Pinpoint the cell where the given text exists, returning its [x, y] midpoint coordinate. 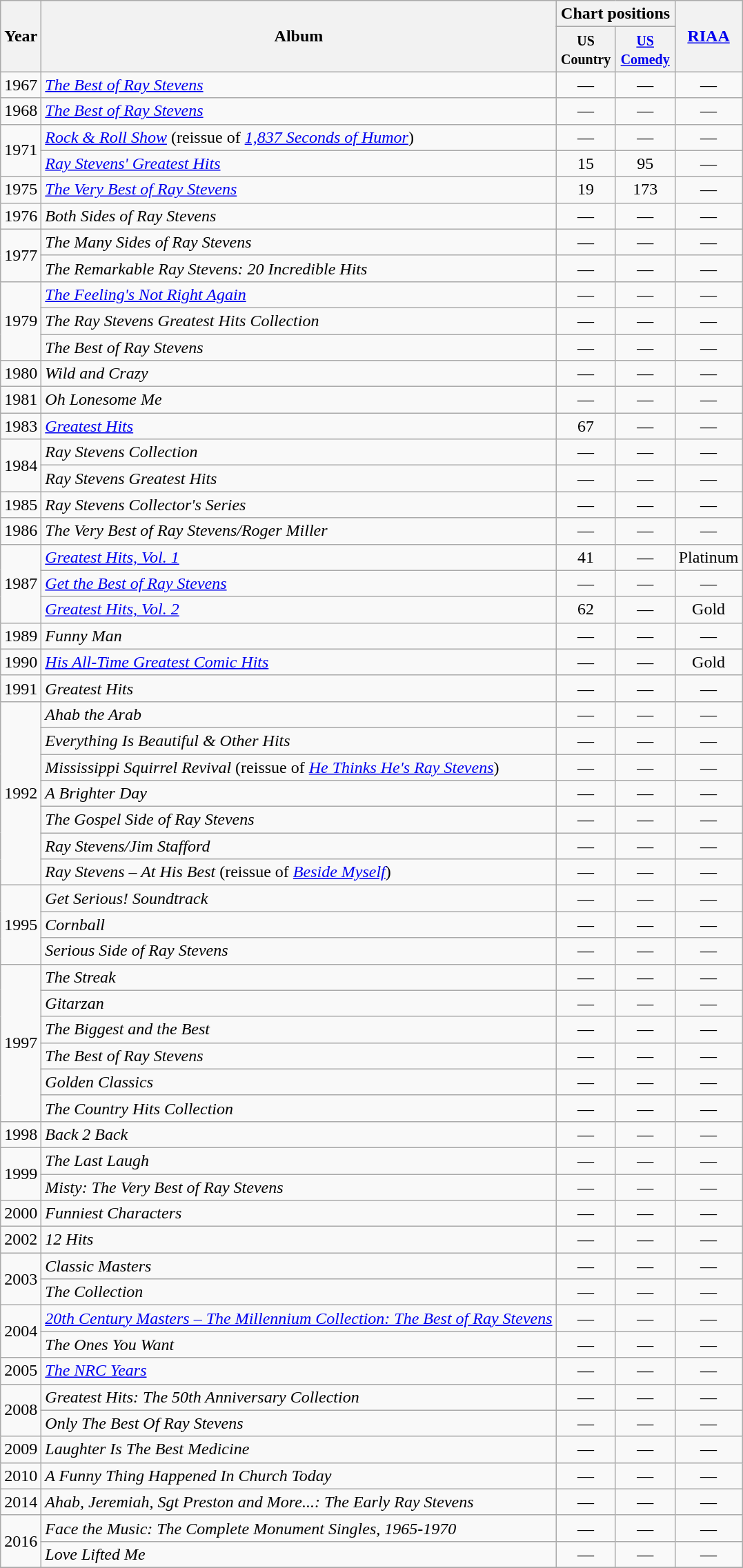
Greatest Hits, Vol. 2 [299, 610]
1971 [21, 150]
Ray Stevens Greatest Hits [299, 479]
Everything Is Beautiful & Other Hits [299, 741]
1975 [21, 190]
Get the Best of Ray Stevens [299, 583]
The Ones You Want [299, 1345]
Funny Man [299, 636]
2002 [21, 1240]
12 Hits [299, 1240]
Both Sides of Ray Stevens [299, 216]
2014 [21, 1502]
Chart positions [615, 14]
1987 [21, 583]
1986 [21, 531]
Greatest Hits: The 50th Anniversary Collection [299, 1397]
Oh Lonesome Me [299, 400]
Greatest Hits, Vol. 1 [299, 557]
Back 2 Back [299, 1134]
A Funny Thing Happened In Church Today [299, 1476]
1998 [21, 1134]
Ray Stevens/Jim Stafford [299, 846]
The NRC Years [299, 1371]
Wild and Crazy [299, 374]
2009 [21, 1449]
Love Lifted Me [299, 1554]
Face the Music: The Complete Monument Singles, 1965-1970 [299, 1528]
Ahab the Arab [299, 714]
The Very Best of Ray Stevens [299, 190]
RIAA [709, 36]
Ray Stevens' Greatest Hits [299, 163]
1992 [21, 793]
The Streak [299, 977]
173 [645, 190]
Mississippi Squirrel Revival (reissue of He Thinks He's Ray Stevens) [299, 767]
2000 [21, 1214]
The Feeling's Not Right Again [299, 294]
2004 [21, 1331]
1999 [21, 1174]
41 [586, 557]
19 [586, 190]
1990 [21, 662]
The Many Sides of Ray Stevens [299, 242]
Cornball [299, 925]
15 [586, 163]
The Country Hits Collection [299, 1108]
2010 [21, 1476]
Golden Classics [299, 1082]
2008 [21, 1410]
Get Serious! Soundtrack [299, 898]
1976 [21, 216]
Album [299, 36]
US Country [586, 50]
1984 [21, 465]
The Ray Stevens Greatest Hits Collection [299, 321]
US Comedy [645, 50]
2016 [21, 1541]
The Collection [299, 1292]
1977 [21, 255]
Misty: The Very Best of Ray Stevens [299, 1187]
Ray Stevens Collection [299, 452]
Funniest Characters [299, 1214]
1989 [21, 636]
2005 [21, 1371]
Gitarzan [299, 1003]
Ray Stevens – At His Best (reissue of Beside Myself) [299, 872]
The Very Best of Ray Stevens/Roger Miller [299, 531]
His All-Time Greatest Comic Hits [299, 662]
1968 [21, 111]
Serious Side of Ray Stevens [299, 951]
1995 [21, 925]
Platinum [709, 557]
A Brighter Day [299, 794]
20th Century Masters – The Millennium Collection: The Best of Ray Stevens [299, 1318]
Laughter Is The Best Medicine [299, 1449]
Ahab, Jeremiah, Sgt Preston and More...: The Early Ray Stevens [299, 1502]
62 [586, 610]
1997 [21, 1043]
1980 [21, 374]
The Last Laugh [299, 1160]
1991 [21, 688]
67 [586, 426]
Rock & Roll Show (reissue of 1,837 Seconds of Humor) [299, 137]
1981 [21, 400]
1983 [21, 426]
The Biggest and the Best [299, 1029]
Ray Stevens Collector's Series [299, 505]
1967 [21, 85]
Year [21, 36]
95 [645, 163]
2003 [21, 1279]
1979 [21, 321]
The Remarkable Ray Stevens: 20 Incredible Hits [299, 268]
The Gospel Side of Ray Stevens [299, 820]
1985 [21, 505]
Classic Masters [299, 1266]
Only The Best Of Ray Stevens [299, 1423]
